Locate the cell with the specified text and output its [x, y] center coordinate. 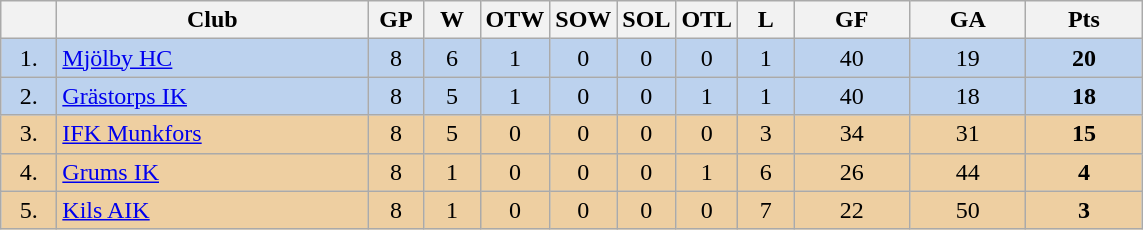
31 [968, 134]
IFK Munkfors [212, 134]
GP [396, 20]
W [452, 20]
22 [852, 210]
4. [29, 172]
15 [1084, 134]
34 [852, 134]
Mjölby HC [212, 58]
Grästorps IK [212, 96]
L [766, 20]
26 [852, 172]
OTL [707, 20]
SOL [646, 20]
GF [852, 20]
OTW [515, 20]
Grums IK [212, 172]
4 [1084, 172]
3. [29, 134]
Pts [1084, 20]
Club [212, 20]
7 [766, 210]
20 [1084, 58]
44 [968, 172]
19 [968, 58]
GA [968, 20]
2. [29, 96]
Kils AIK [212, 210]
5. [29, 210]
1. [29, 58]
50 [968, 210]
SOW [584, 20]
